Scan for the cell matching the given text and deliver its (x, y) coordinate at center. 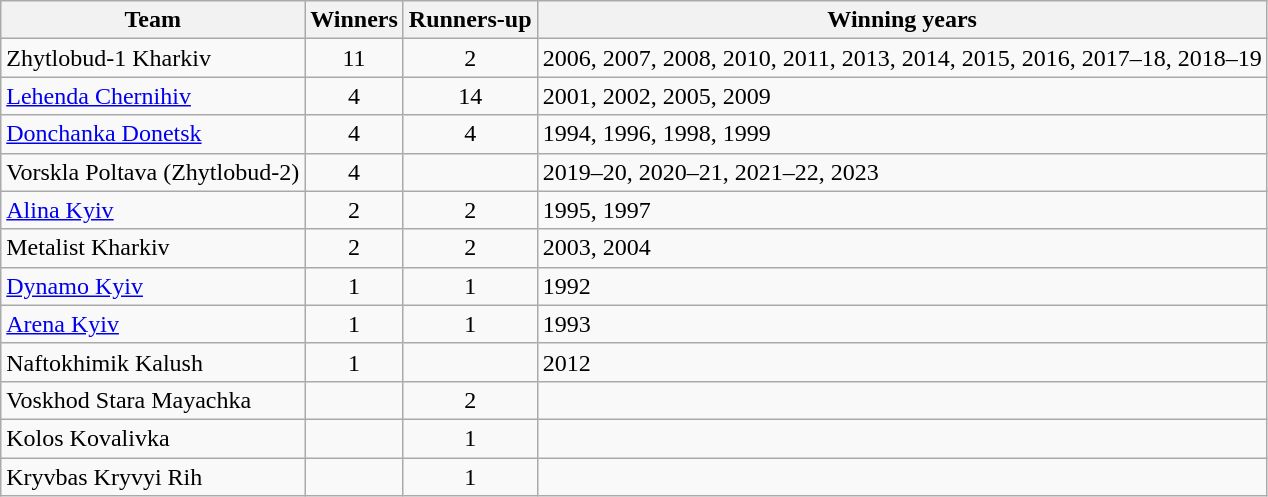
11 (354, 58)
Winners (354, 20)
1994, 1996, 1998, 1999 (902, 134)
2006, 2007, 2008, 2010, 2011, 2013, 2014, 2015, 2016, 2017–18, 2018–19 (902, 58)
2012 (902, 362)
Dynamo Kyiv (153, 286)
Naftokhimik Kalush (153, 362)
Donchanka Donetsk (153, 134)
Runners-up (470, 20)
1993 (902, 324)
Winning years (902, 20)
2019–20, 2020–21, 2021–22, 2023 (902, 172)
Kryvbas Kryvyi Rih (153, 477)
14 (470, 96)
2003, 2004 (902, 248)
Kolos Kovalivka (153, 438)
Voskhod Stara Mayachka (153, 400)
Lehenda Chernihiv (153, 96)
Team (153, 20)
Zhytlobud-1 Kharkiv (153, 58)
Alina Kyiv (153, 210)
1995, 1997 (902, 210)
Vorskla Poltava (Zhytlobud-2) (153, 172)
Metalist Kharkiv (153, 248)
Arena Kyiv (153, 324)
2001, 2002, 2005, 2009 (902, 96)
1992 (902, 286)
